Extract the (x, y) coordinate from the center of the cell holding the provided text.  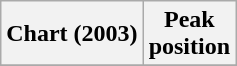
Peakposition (189, 34)
Chart (2003) (72, 34)
